Provide the (x, y) coordinate of the cell's center where the given text is located.  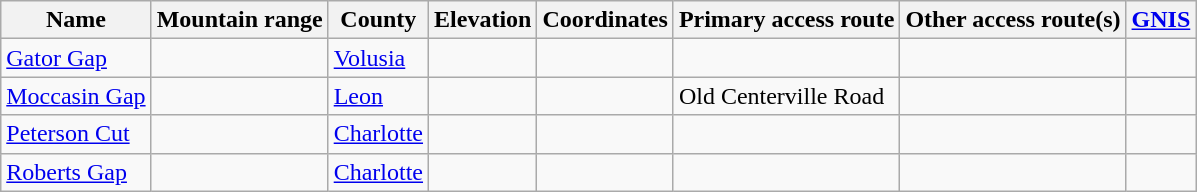
Name (76, 20)
Leon (378, 96)
Moccasin Gap (76, 96)
Volusia (378, 58)
Mountain range (240, 20)
Elevation (483, 20)
County (378, 20)
Old Centerville Road (786, 96)
Peterson Cut (76, 134)
Coordinates (605, 20)
Roberts Gap (76, 172)
GNIS (1161, 20)
Other access route(s) (1013, 20)
Primary access route (786, 20)
Gator Gap (76, 58)
